For the text-containing cell, return its midpoint in (X, Y) coordinate format. 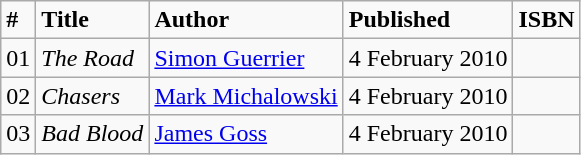
01 (18, 58)
Bad Blood (92, 134)
The Road (92, 58)
James Goss (246, 134)
Published (428, 20)
02 (18, 96)
Chasers (92, 96)
Mark Michalowski (246, 96)
03 (18, 134)
Author (246, 20)
Simon Guerrier (246, 58)
# (18, 20)
ISBN (546, 20)
Title (92, 20)
